Output the (X, Y) coordinate of the center of the cell containing the given text.  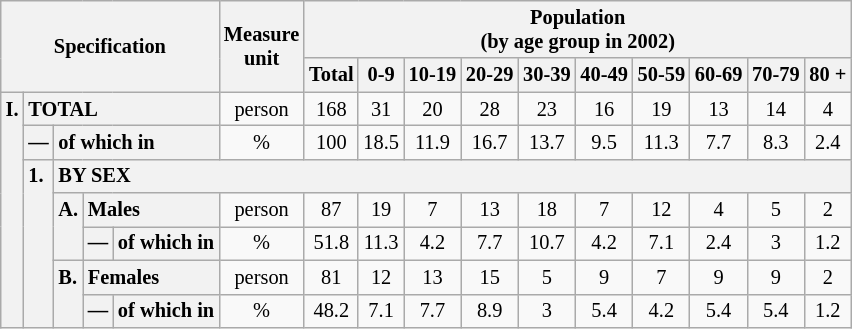
Males (151, 210)
40-49 (604, 75)
1. (38, 243)
15 (490, 277)
20-29 (490, 75)
I. (12, 210)
Total (331, 75)
Population (by age group in 2002) (578, 29)
Measure unit (262, 46)
80 + (828, 75)
8.3 (776, 142)
50-59 (662, 75)
Specification (110, 46)
31 (380, 109)
60-69 (718, 75)
14 (776, 109)
10.7 (546, 243)
30-39 (546, 75)
23 (546, 109)
8.9 (490, 311)
16 (604, 109)
100 (331, 142)
18.5 (380, 142)
BY SEX (453, 176)
13.7 (546, 142)
28 (490, 109)
51.8 (331, 243)
11.9 (432, 142)
0-9 (380, 75)
9.5 (604, 142)
70-79 (776, 75)
87 (331, 210)
18 (546, 210)
48.2 (331, 311)
20 (432, 109)
A. (68, 226)
168 (331, 109)
81 (331, 277)
10-19 (432, 75)
16.7 (490, 142)
TOTAL (121, 109)
Females (151, 277)
B. (68, 294)
